Locate the cell with the specified text and output its (X, Y) center coordinate. 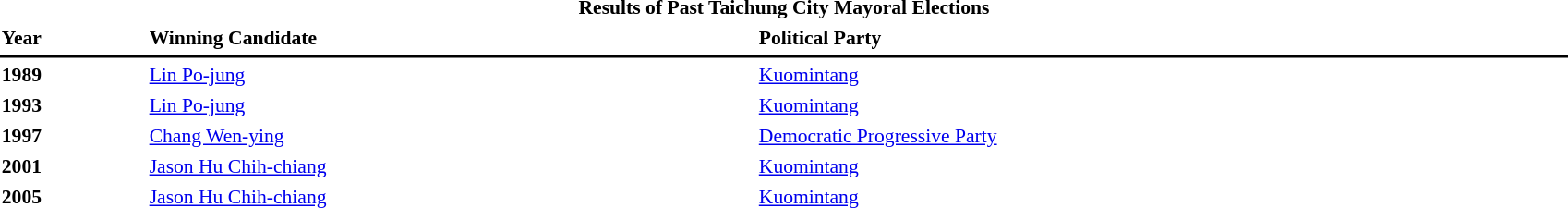
1997 (72, 136)
Political Party (1162, 38)
Year (72, 38)
2001 (72, 166)
Democratic Progressive Party (1162, 136)
Winning Candidate (451, 38)
Chang Wen-ying (451, 136)
Jason Hu Chih-chiang (451, 166)
1989 (72, 75)
1993 (72, 105)
